Pinpoint the cell where the given text exists, returning its (X, Y) midpoint coordinate. 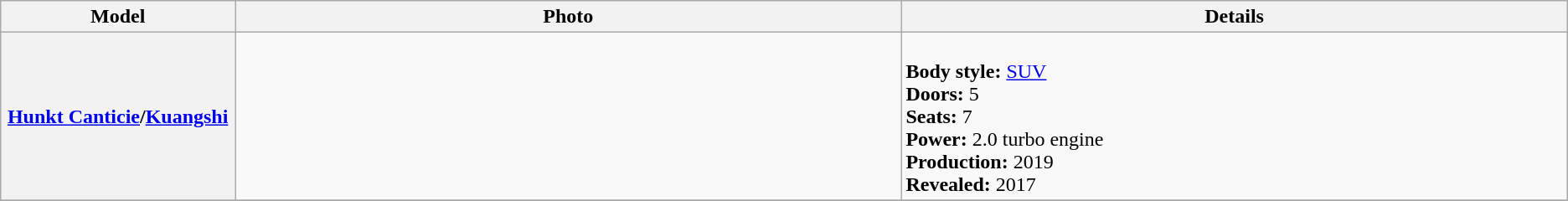
Model (118, 17)
Details (1235, 17)
Body style: SUVDoors: 5Seats: 7Power: 2.0 turbo engineProduction: 2019Revealed: 2017 (1235, 116)
Photo (568, 17)
Hunkt Canticie/Kuangshi (118, 116)
